Return (X, Y) of the center of cell containing provided text 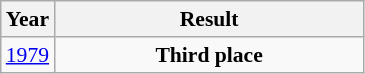
Third place (209, 55)
1979 (28, 55)
Result (209, 19)
Year (28, 19)
